Identify which cell holds the provided text, then report its (X, Y) central coordinate. 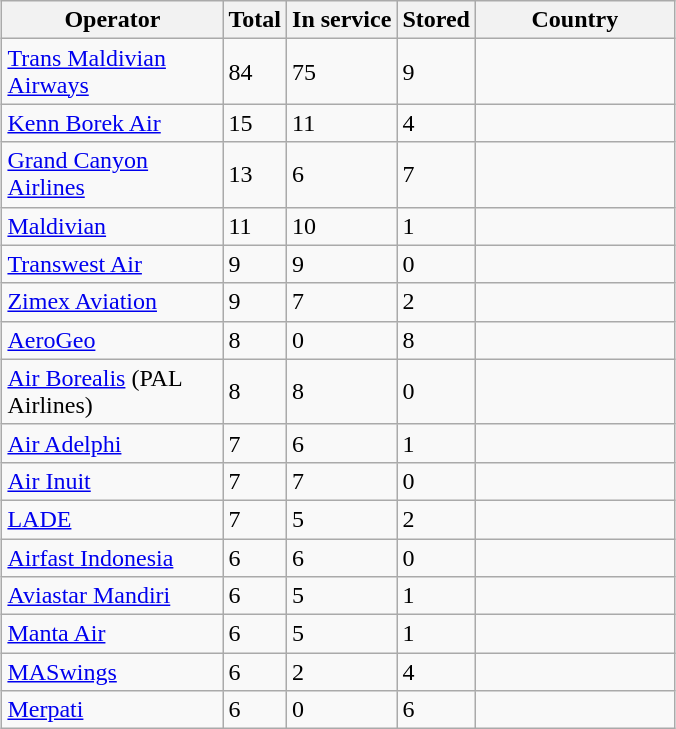
Air Borealis (PAL Airlines) (112, 392)
Zimex Aviation (112, 302)
84 (255, 72)
13 (255, 174)
75 (342, 72)
Stored (436, 20)
Transwest Air (112, 264)
Grand Canyon Airlines (112, 174)
10 (342, 226)
Airfast Indonesia (112, 557)
Total (255, 20)
Country (576, 20)
LADE (112, 519)
Maldivian (112, 226)
Operator (112, 20)
MASwings (112, 672)
AeroGeo (112, 340)
Kenn Borek Air (112, 123)
Aviastar Mandiri (112, 596)
Manta Air (112, 634)
Air Inuit (112, 481)
Trans Maldivian Airways (112, 72)
In service (342, 20)
Air Adelphi (112, 443)
15 (255, 123)
Merpati (112, 710)
